Pinpoint the cell where the given text exists, returning its [X, Y] midpoint coordinate. 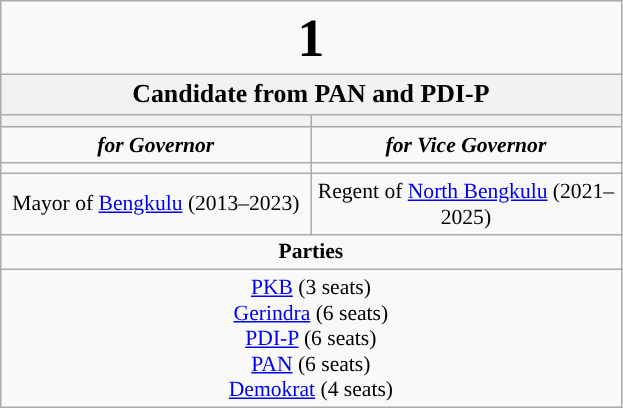
for Vice Governor [466, 146]
for Governor [156, 146]
PKB (3 seats)Gerindra (6 seats)PDI-P (6 seats)PAN (6 seats)Demokrat (4 seats) [311, 339]
Mayor of Bengkulu (2013–2023) [156, 204]
1 [311, 38]
Candidate from PAN and PDI-P [311, 94]
Regent of North Bengkulu (2021–2025) [466, 204]
Parties [311, 252]
